Return [x, y] of the center of cell containing provided text 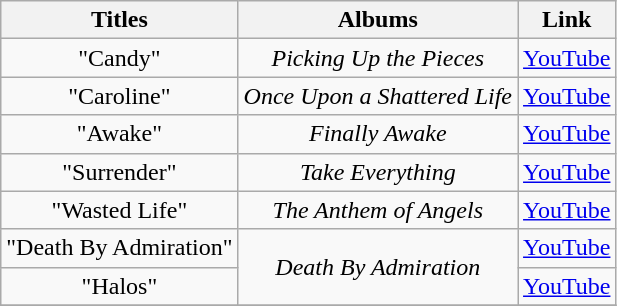
"Surrender" [120, 172]
Link [567, 20]
"Candy" [120, 58]
Take Everything [378, 172]
Finally Awake [378, 134]
The Anthem of Angels [378, 210]
Albums [378, 20]
"Death By Admiration" [120, 248]
"Halos" [120, 286]
Once Upon a Shattered Life [378, 96]
Death By Admiration [378, 267]
"Caroline" [120, 96]
Titles [120, 20]
"Awake" [120, 134]
Picking Up the Pieces [378, 58]
"Wasted Life" [120, 210]
